Find where the given text appears and provide that cell's center as (x, y) coordinate. 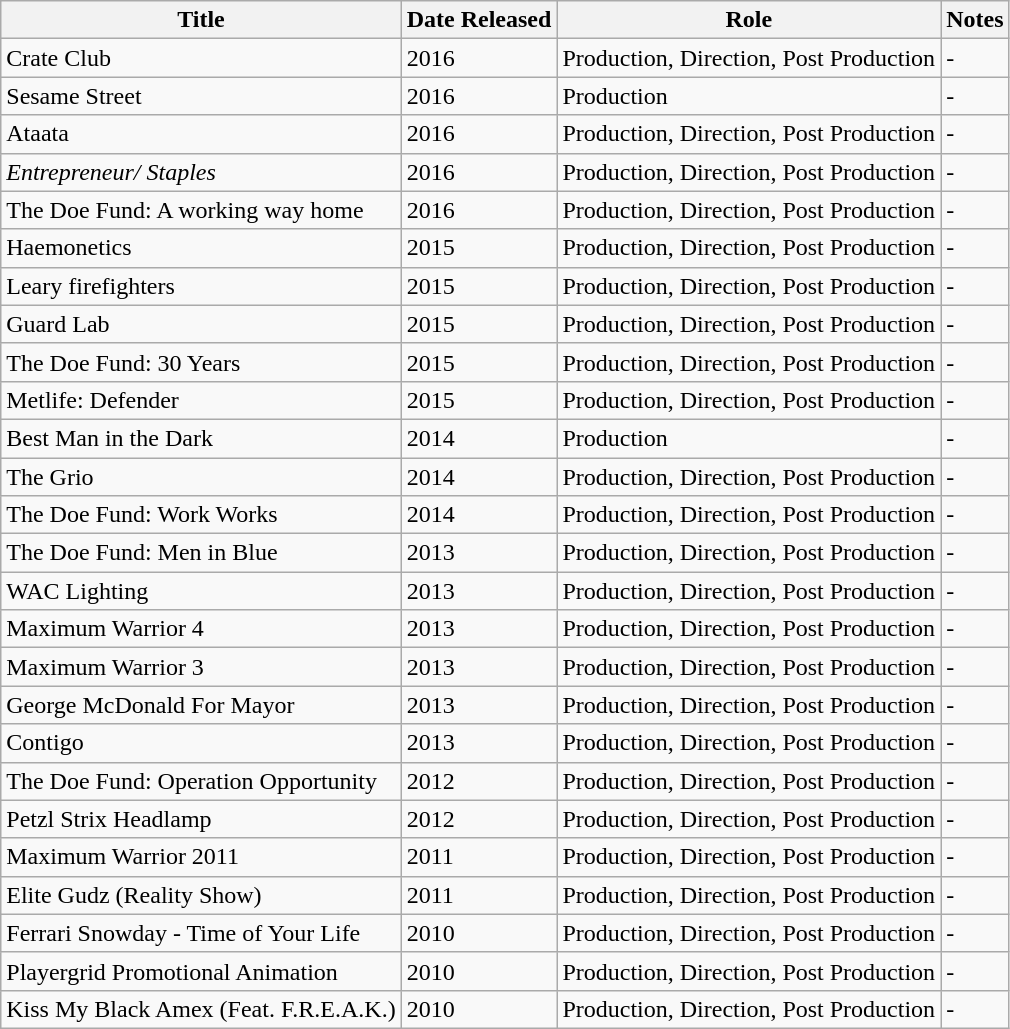
Maximum Warrior 2011 (201, 857)
Notes (975, 20)
Title (201, 20)
The Doe Fund: Work Works (201, 515)
Leary firefighters (201, 286)
Date Released (479, 20)
Sesame Street (201, 96)
Crate Club (201, 58)
Petzl Strix Headlamp (201, 819)
Entrepreneur/ Staples (201, 172)
The Doe Fund: Men in Blue (201, 553)
Haemonetics (201, 248)
The Doe Fund: 30 Years (201, 362)
The Doe Fund: Operation Opportunity (201, 781)
WAC Lighting (201, 591)
Ferrari Snowday - Time of Your Life (201, 933)
Maximum Warrior 4 (201, 629)
Ataata (201, 134)
Metlife: Defender (201, 400)
Role (749, 20)
Maximum Warrior 3 (201, 667)
Elite Gudz (Reality Show) (201, 895)
Guard Lab (201, 324)
The Grio (201, 477)
Kiss My Black Amex (Feat. F.R.E.A.K.) (201, 1009)
Best Man in the Dark (201, 438)
Playergrid Promotional Animation (201, 971)
George McDonald For Mayor (201, 705)
The Doe Fund: A working way home (201, 210)
Contigo (201, 743)
